Output the (x, y) coordinate of the center of the cell containing the given text.  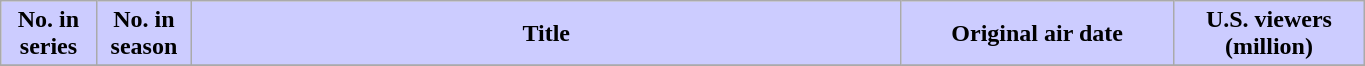
Original air date (1038, 34)
Title (546, 34)
No. inseason (144, 34)
No. inseries (48, 34)
U.S. viewers(million) (1268, 34)
